Capture the cell that displays the provided text and extract its [x, y] central coordinate. 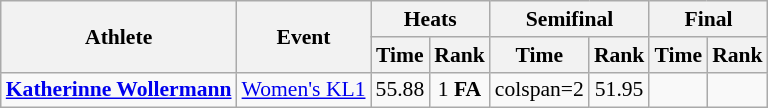
55.88 [400, 90]
Heats [430, 19]
Event [304, 36]
Women's KL1 [304, 90]
51.95 [620, 90]
Final [708, 19]
Athlete [119, 36]
1 FA [460, 90]
colspan=2 [540, 90]
Katherinne Wollermann [119, 90]
Semifinal [570, 19]
